Determine the [x, y] coordinate at the center of the cell enclosing the given text.  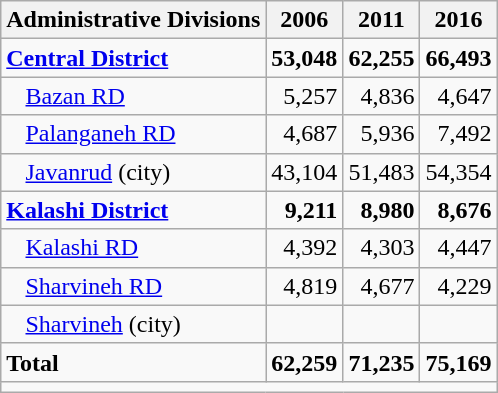
Administrative Divisions [134, 20]
Bazan RD [134, 96]
4,819 [304, 286]
7,492 [458, 134]
Palanganeh RD [134, 134]
4,229 [458, 286]
62,255 [382, 58]
2016 [458, 20]
5,257 [304, 96]
Sharvineh RD [134, 286]
2006 [304, 20]
8,980 [382, 210]
Total [134, 362]
62,259 [304, 362]
4,392 [304, 248]
2011 [382, 20]
9,211 [304, 210]
4,647 [458, 96]
Sharvineh (city) [134, 324]
4,836 [382, 96]
Kalashi RD [134, 248]
Central District [134, 58]
66,493 [458, 58]
5,936 [382, 134]
4,677 [382, 286]
71,235 [382, 362]
54,354 [458, 172]
8,676 [458, 210]
51,483 [382, 172]
Kalashi District [134, 210]
Javanrud (city) [134, 172]
4,687 [304, 134]
75,169 [458, 362]
53,048 [304, 58]
4,303 [382, 248]
43,104 [304, 172]
4,447 [458, 248]
